From the cell containing the given text, extract its center point as [X, Y] coordinate. 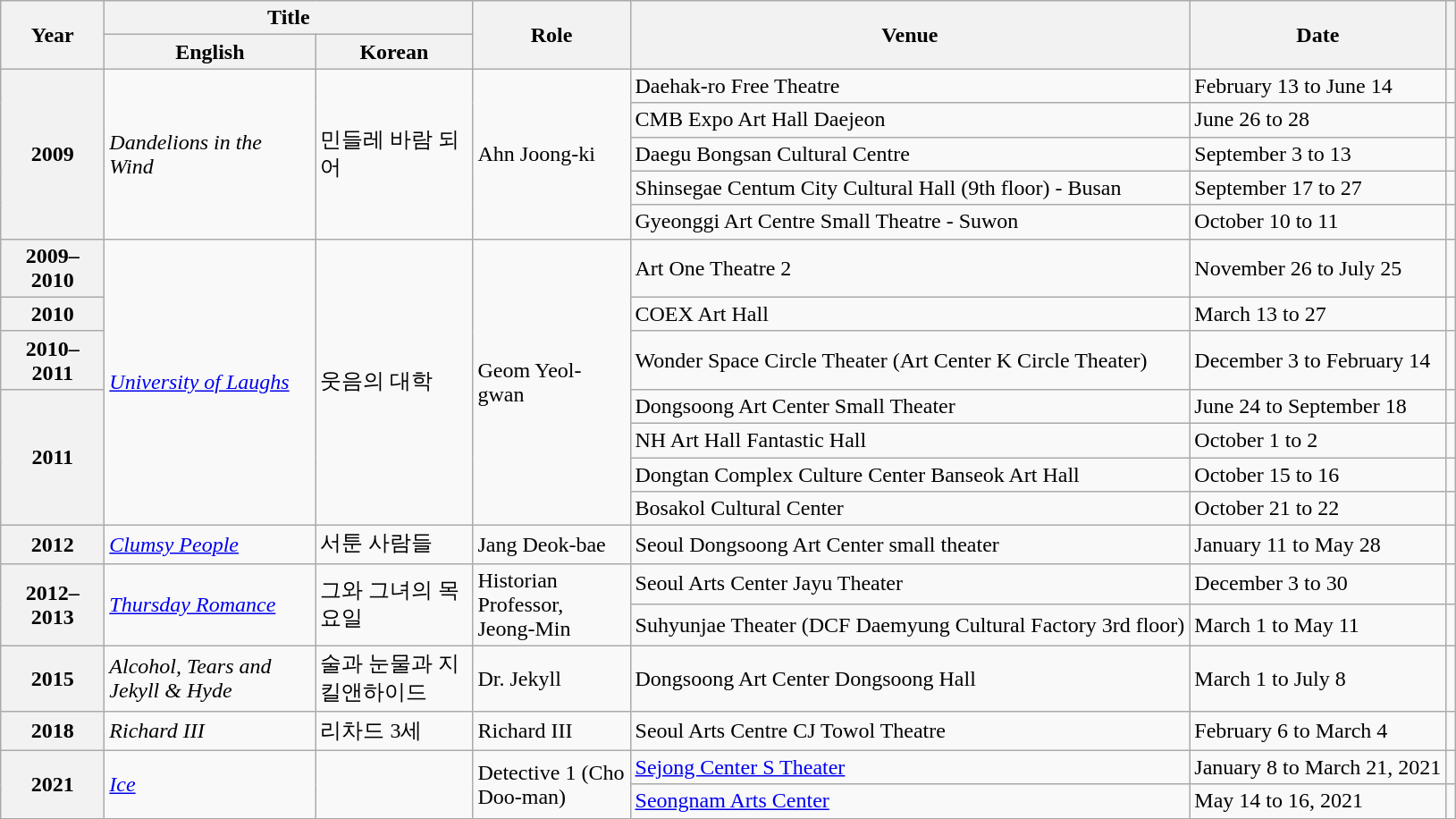
NH Art Hall Fantastic Hall [910, 440]
2018 [53, 731]
Year [53, 35]
Seoul Arts Centre CJ Towol Theatre [910, 731]
Dongsoong Art Center Small Theater [910, 406]
October 15 to 16 [1317, 475]
2012–2013 [53, 604]
2009–2010 [53, 268]
Daehak-ro Free Theatre [910, 86]
Seoul Arts Center Jayu Theater [910, 584]
Venue [910, 35]
2010 [53, 314]
2009 [53, 154]
Thursday Romance [210, 604]
COEX Art Hall [910, 314]
March 1 to July 8 [1317, 679]
그와 그녀의 목요일 [394, 604]
민들레 바람 되어 [394, 154]
Dongtan Complex Culture Center Banseok Art Hall [910, 475]
Art One Theatre 2 [910, 268]
Title [289, 18]
CMB Expo Art Hall Daejeon [910, 120]
January 11 to May 28 [1317, 545]
February 6 to March 4 [1317, 731]
Historian Professor, Jeong-Min [551, 604]
2015 [53, 679]
2010–2011 [53, 359]
Wonder Space Circle Theater (Art Center K Circle Theater) [910, 359]
Role [551, 35]
June 26 to 28 [1317, 120]
October 10 to 11 [1317, 222]
September 3 to 13 [1317, 154]
Detective 1 (Cho Doo-man) [551, 784]
2011 [53, 457]
Ice [210, 784]
Gyeonggi Art Centre Small Theatre - Suwon [910, 222]
February 13 to June 14 [1317, 86]
March 1 to May 11 [1317, 625]
Dandelions in the Wind [210, 154]
서툰 사람들 [394, 545]
Dr. Jekyll [551, 679]
Sejong Center S Theater [910, 767]
November 26 to July 25 [1317, 268]
Ahn Joong-ki [551, 154]
Geom Yeol-gwan [551, 382]
Date [1317, 35]
May 14 to 16, 2021 [1317, 801]
Bosakol Cultural Center [910, 509]
March 13 to 27 [1317, 314]
September 17 to 27 [1317, 188]
술과 눈물과 지킬앤하이드 [394, 679]
Seongnam Arts Center [910, 801]
October 21 to 22 [1317, 509]
Clumsy People [210, 545]
December 3 to 30 [1317, 584]
October 1 to 2 [1317, 440]
December 3 to February 14 [1317, 359]
웃음의 대학 [394, 382]
Shinsegae Centum City Cultural Hall (9th floor) - Busan [910, 188]
Alcohol, Tears and Jekyll & Hyde [210, 679]
English [210, 52]
Korean [394, 52]
Seoul Dongsoong Art Center small theater [910, 545]
University of Laughs [210, 382]
2012 [53, 545]
June 24 to September 18 [1317, 406]
Suhyunjae Theater (DCF Daemyung Cultural Factory 3rd floor) [910, 625]
리차드 3세 [394, 731]
2021 [53, 784]
Dongsoong Art Center Dongsoong Hall [910, 679]
Jang Deok-bae [551, 545]
January 8 to March 21, 2021 [1317, 767]
Daegu Bongsan Cultural Centre [910, 154]
